Detect which cell encompasses the target text, then output its [x, y] center coordinate. 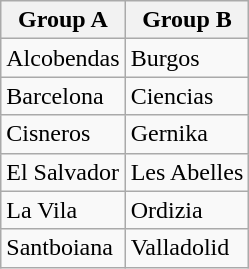
Group B [187, 20]
Gernika [187, 134]
La Vila [63, 210]
Ciencias [187, 96]
Les Abelles [187, 172]
Barcelona [63, 96]
Burgos [187, 58]
Cisneros [63, 134]
Alcobendas [63, 58]
Valladolid [187, 248]
El Salvador [63, 172]
Santboiana [63, 248]
Group A [63, 20]
Ordizia [187, 210]
